Detect which cell encompasses the target text, then output its (x, y) center coordinate. 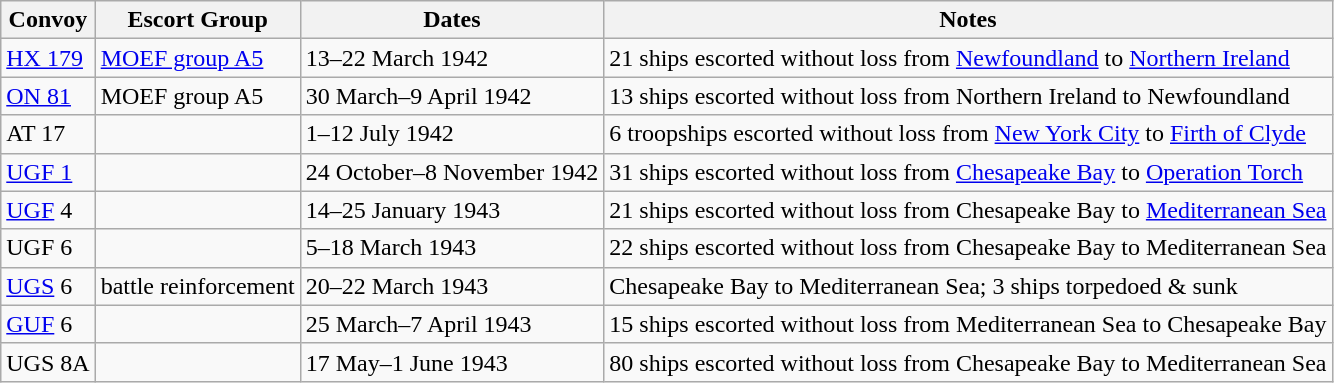
21 ships escorted without loss from Newfoundland to Northern Ireland (968, 58)
Convoy (48, 20)
UGF 1 (48, 172)
Notes (968, 20)
21 ships escorted without loss from Chesapeake Bay to Mediterranean Sea (968, 210)
80 ships escorted without loss from Chesapeake Bay to Mediterranean Sea (968, 362)
UGS 6 (48, 286)
31 ships escorted without loss from Chesapeake Bay to Operation Torch (968, 172)
AT 17 (48, 134)
ON 81 (48, 96)
22 ships escorted without loss from Chesapeake Bay to Mediterranean Sea (968, 248)
13 ships escorted without loss from Northern Ireland to Newfoundland (968, 96)
UGF 4 (48, 210)
20–22 March 1943 (452, 286)
25 March–7 April 1943 (452, 324)
1–12 July 1942 (452, 134)
30 March–9 April 1942 (452, 96)
HX 179 (48, 58)
14–25 January 1943 (452, 210)
UGF 6 (48, 248)
5–18 March 1943 (452, 248)
15 ships escorted without loss from Mediterranean Sea to Chesapeake Bay (968, 324)
UGS 8A (48, 362)
13–22 March 1942 (452, 58)
24 October–8 November 1942 (452, 172)
Escort Group (198, 20)
Chesapeake Bay to Mediterranean Sea; 3 ships torpedoed & sunk (968, 286)
6 troopships escorted without loss from New York City to Firth of Clyde (968, 134)
GUF 6 (48, 324)
Dates (452, 20)
battle reinforcement (198, 286)
17 May–1 June 1943 (452, 362)
